Locate the cell with the specified text and output its (X, Y) center coordinate. 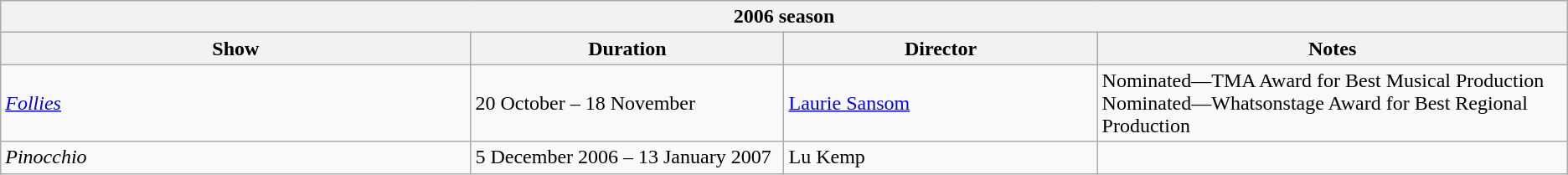
Duration (627, 49)
2006 season (784, 17)
Follies (236, 103)
Notes (1332, 49)
Laurie Sansom (941, 103)
5 December 2006 – 13 January 2007 (627, 157)
20 October – 18 November (627, 103)
Pinocchio (236, 157)
Nominated—TMA Award for Best Musical ProductionNominated—Whatsonstage Award for Best Regional Production (1332, 103)
Director (941, 49)
Lu Kemp (941, 157)
Show (236, 49)
